Extract the (X, Y) coordinate from the center of the cell holding the provided text.  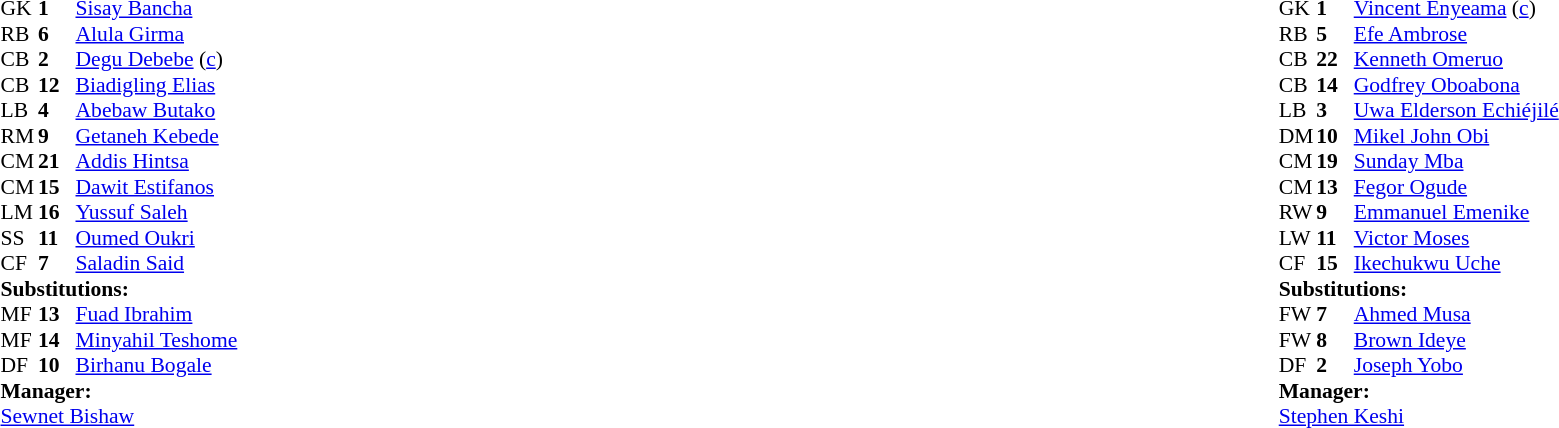
Minyahil Teshome (157, 340)
Kenneth Omeruo (1456, 59)
Mikel John Obi (1456, 136)
SS (19, 238)
Victor Moses (1456, 238)
LM (19, 213)
Brown Ideye (1456, 340)
Emmanuel Emenike (1456, 213)
19 (1335, 161)
16 (57, 213)
4 (57, 111)
Yussuf Saleh (157, 213)
Abebaw Butako (157, 111)
Oumed Oukri (157, 238)
6 (57, 34)
Saladin Said (157, 263)
5 (1335, 34)
Efe Ambrose (1456, 34)
Joseph Yobo (1456, 365)
Fegor Ogude (1456, 187)
Sunday Mba (1456, 161)
Degu Debebe (c) (157, 59)
Getaneh Kebede (157, 136)
Fuad Ibrahim (157, 315)
Birhanu Bogale (157, 365)
Alula Girma (157, 34)
12 (57, 85)
Godfrey Oboabona (1456, 85)
8 (1335, 340)
RM (19, 136)
Ikechukwu Uche (1456, 263)
LW (1298, 238)
Uwa Elderson Echiéjilé (1456, 111)
Ahmed Musa (1456, 315)
RW (1298, 213)
3 (1335, 111)
21 (57, 161)
Biadigling Elias (157, 85)
DM (1298, 136)
22 (1335, 59)
Addis Hintsa (157, 161)
Dawit Estifanos (157, 187)
